Detect which cell encompasses the target text, then output its (x, y) center coordinate. 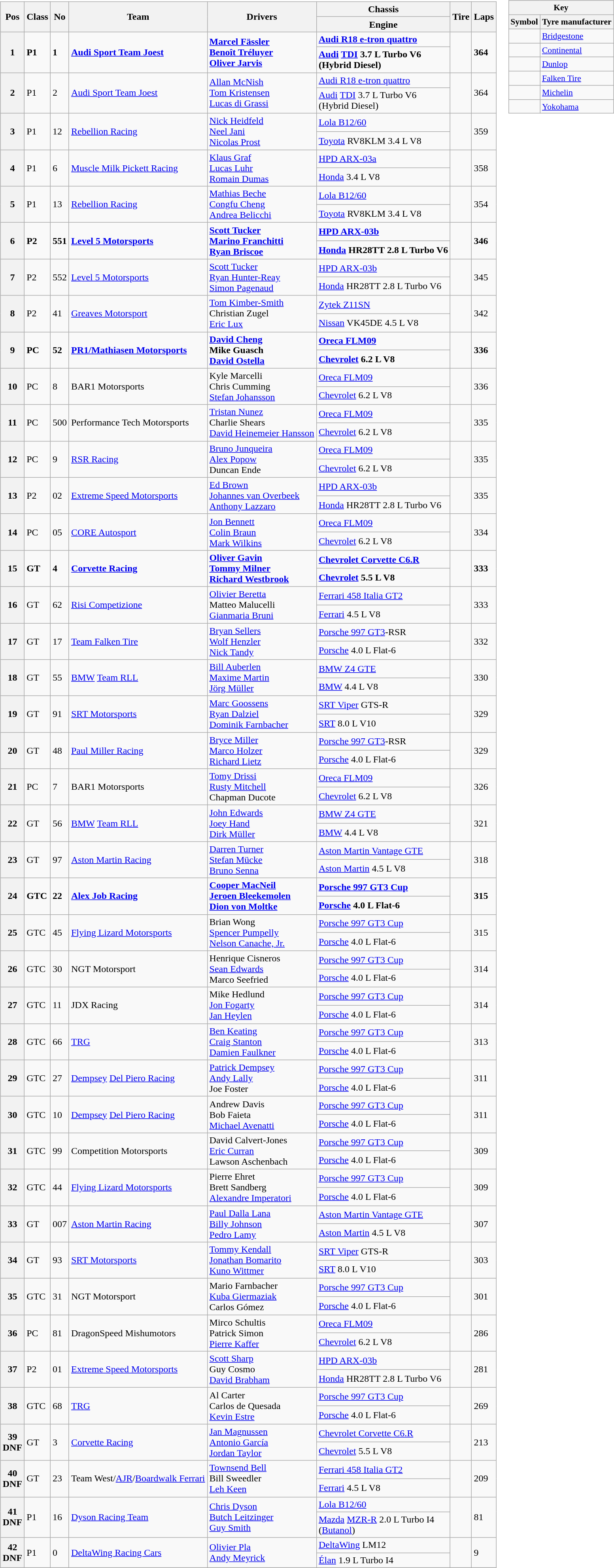
Townsend Bell Bill Sweedler Leh Keen (262, 1479)
Jon Bennett Colin Braun Mark Wilkins (262, 532)
Pierre Ehret Brett Sandberg Alexandre Imperatori (262, 1187)
15 (12, 568)
Paul Miller Racing (138, 751)
Chassis (383, 9)
007 (59, 1224)
Honda 3.4 L V8 (383, 177)
Pos (12, 17)
David Cheng Mike Guasch David Ostella (262, 350)
36 (12, 1333)
321 (484, 823)
24 (12, 896)
26 (12, 969)
Ben Keating Craig Stanton Damien Faulkner (262, 1042)
Mirco Schultis Patrick Simon Pierre Kaffer (262, 1333)
PR1/Mathiasen Motorsports (138, 350)
Bryce Miller Marco Holzer Richard Lietz (262, 751)
332 (484, 641)
Bill Auberlen Maxime Martin Jörg Müller (262, 678)
Zytek Z11SN (383, 305)
Élan 1.9 L Turbo I4 (383, 1560)
Mike Hedlund Jon Fogarty Jan Heylen (262, 1005)
Engine (383, 24)
Key (561, 8)
John Edwards Joey Hand Dirk Müller (262, 823)
326 (484, 787)
Brian Wong Spencer Pumpelly Nelson Canache, Jr. (262, 932)
345 (484, 277)
Tommy Kendall Jonathan Bomarito Kuno Wittmer (262, 1260)
Mario Farnbacher Kuba Giermaziak Carlos Gómez (262, 1297)
Andrew Davis Bob Faieta Michael Avenatti (262, 1114)
Scott Tucker Marino Franchitti Ryan Briscoe (262, 241)
32 (12, 1187)
Cooper MacNeil Jeroen Bleekemolen Dion von Moltke (262, 896)
42DNF (12, 1553)
41DNF (12, 1517)
41 (59, 314)
33 (12, 1224)
66 (59, 1042)
Michelin (577, 93)
Bruno Junqueira Alex Popow Duncan Ende (262, 459)
Muscle Milk Pickett Racing (138, 168)
21 (12, 787)
Tom Kimber-Smith Christian Zugel Eric Lux (262, 314)
48 (59, 751)
303 (484, 1260)
40DNF (12, 1479)
Tyre manufacturer (577, 22)
Al Carter Carlos de Quesada Kevin Estre (262, 1406)
56 (59, 823)
Class (38, 17)
20 (12, 751)
Scott Sharp Guy Cosmo David Brabham (262, 1369)
28 (12, 1042)
37 (12, 1369)
Mathias Beche Congfu Cheng Andrea Belicchi (262, 204)
Team (138, 17)
307 (484, 1224)
Dunlop (577, 64)
99 (59, 1151)
Team Falken Tire (138, 641)
34 (12, 1260)
HPD ARX-03a (383, 159)
500 (59, 423)
38 (12, 1406)
Tire (461, 17)
JDX Racing (138, 1005)
Patrick Dempsey Andy Lally Joe Foster (262, 1078)
Scott Tucker Ryan Hunter-Reay Simon Pagenaud (262, 277)
RSR Racing (138, 459)
330 (484, 678)
18 (12, 678)
14 (12, 532)
97 (59, 860)
346 (484, 241)
Mazda MZR-R 2.0 L Turbo I4(Butanol) (383, 1525)
55 (59, 678)
318 (484, 860)
Klaus Graf Lucas Luhr Romain Dumas (262, 168)
281 (484, 1369)
313 (484, 1042)
269 (484, 1406)
359 (484, 132)
Drivers (262, 17)
Continental (577, 50)
Chris Dyson Butch Leitzinger Guy Smith (262, 1517)
Team West/AJR/Boardwalk Ferrari (138, 1479)
52 (59, 350)
39DNF (12, 1442)
29 (12, 1078)
44 (59, 1187)
286 (484, 1333)
Nick Heidfeld Neel Jani Nicolas Prost (262, 132)
DragonSpeed Mishumotors (138, 1333)
Jan Magnussen Antonio García Jordan Taylor (262, 1442)
62 (59, 605)
5 (12, 204)
Greaves Motorsport (138, 314)
Yokohama (577, 106)
Falken Tire (577, 78)
551 (59, 241)
342 (484, 314)
Competition Motorsports (138, 1151)
Risi Competizione (138, 605)
334 (484, 532)
45 (59, 932)
35 (12, 1297)
354 (484, 204)
25 (12, 932)
01 (59, 1369)
Bridgestone (577, 36)
301 (484, 1297)
Olivier Pla Andy Meyrick (262, 1553)
Alex Job Racing (138, 896)
93 (59, 1260)
No (59, 17)
02 (59, 496)
Marc Goossens Ryan Dalziel Dominik Farnbacher (262, 714)
358 (484, 168)
05 (59, 532)
Darren Turner Stefan Mücke Bruno Senna (262, 860)
Symbol (524, 22)
Performance Tech Motorsports (138, 423)
213 (484, 1442)
91 (59, 714)
0 (59, 1553)
DeltaWing Racing Cars (138, 1553)
552 (59, 277)
DeltaWing LM12 (383, 1545)
19 (12, 714)
CORE Autosport (138, 532)
Henrique Cisneros Sean Edwards Marco Seefried (262, 969)
Laps (484, 17)
Nissan VK45DE 4.5 L V8 (383, 323)
Ed Brown Johannes van Overbeek Anthony Lazzaro (262, 496)
Tristan Nunez Charlie Shears David Heinemeier Hansson (262, 423)
Tomy Drissi Rusty Mitchell Chapman Ducote (262, 787)
68 (59, 1406)
Olivier Beretta Matteo Malucelli Gianmaria Bruni (262, 605)
209 (484, 1479)
Bryan Sellers Wolf Henzler Nick Tandy (262, 641)
Marcel Fässler Benoît Tréluyer Oliver Jarvis (262, 52)
Allan McNish Tom Kristensen Lucas di Grassi (262, 93)
Paul Dalla Lana Billy Johnson Pedro Lamy (262, 1224)
David Calvert-Jones Eric Curran Lawson Aschenbach (262, 1151)
Dyson Racing Team (138, 1517)
Kyle Marcelli Chris Cumming Stefan Johansson (262, 386)
Oliver Gavin Tommy Milner Richard Westbrook (262, 568)
